From the cell containing the given text, extract its center point as (x, y) coordinate. 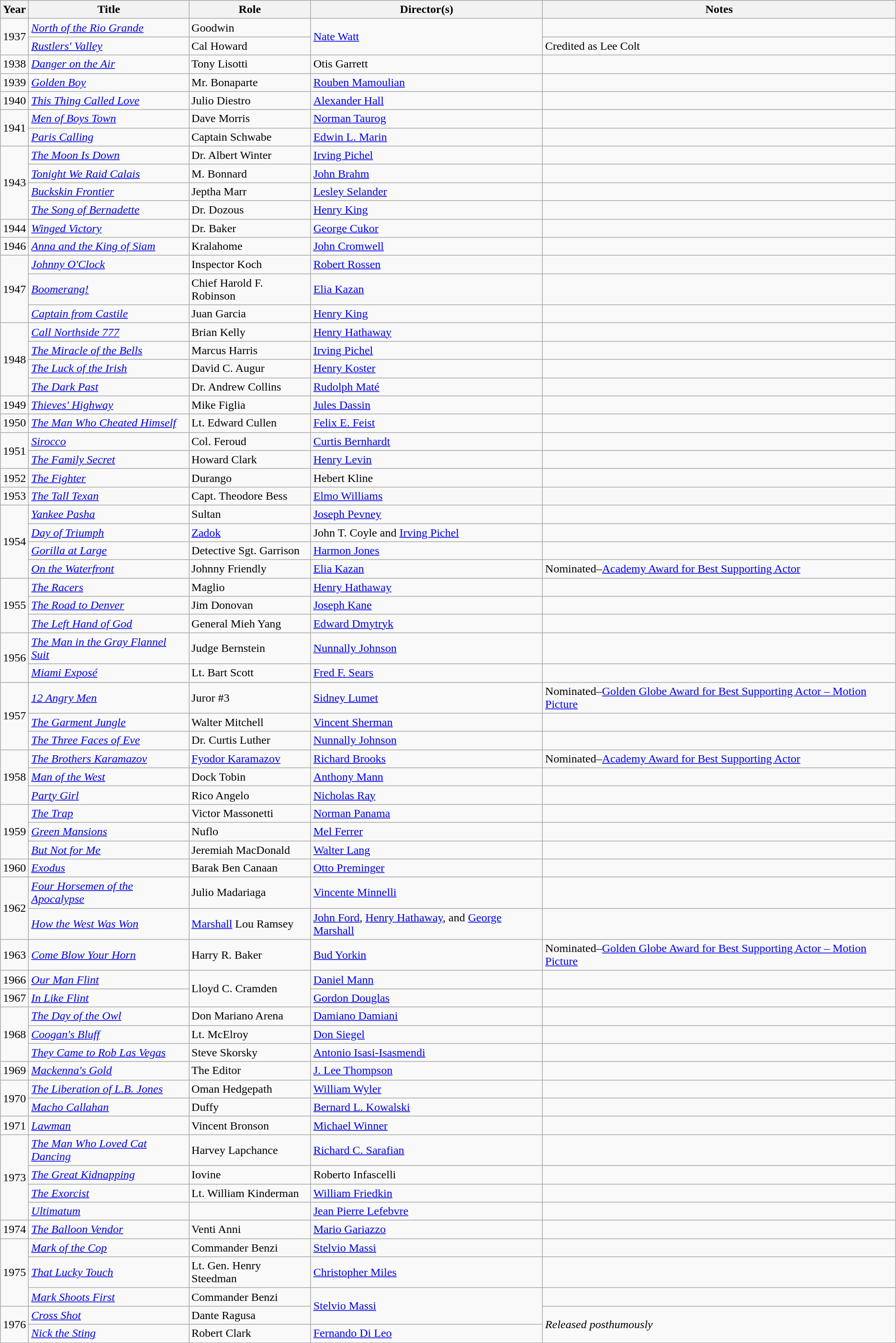
1944 (14, 228)
Walter Lang (426, 850)
Inspector Koch (250, 265)
Golden Boy (109, 82)
John Brahm (426, 173)
Joseph Pevney (426, 514)
Notes (719, 10)
The Trap (109, 813)
Chief Harold F. Robinson (250, 289)
Don Siegel (426, 1034)
1949 (14, 405)
Edward Dmytryk (426, 624)
Zadok (250, 533)
Marcus Harris (250, 350)
The Great Kidnapping (109, 1175)
1937 (14, 37)
The Brothers Karamazov (109, 759)
Yankee Pasha (109, 514)
The Road to Denver (109, 605)
1940 (14, 101)
The Miracle of the Bells (109, 350)
Steve Skorsky (250, 1052)
1954 (14, 541)
Rico Angelo (250, 795)
Brian Kelly (250, 332)
Tonight We Raid Calais (109, 173)
Thieves' Highway (109, 405)
How the West Was Won (109, 924)
1938 (14, 64)
That Lucky Touch (109, 1272)
1947 (14, 289)
Danger on the Air (109, 64)
The Balloon Vendor (109, 1230)
Judge Bernstein (250, 648)
Dave Morris (250, 119)
Director(s) (426, 10)
The Exorcist (109, 1193)
Bud Yorkin (426, 955)
1955 (14, 605)
Mario Gariazzo (426, 1230)
Curtis Bernhardt (426, 441)
Call Northside 777 (109, 332)
Bernard L. Kowalski (426, 1107)
The Moon Is Down (109, 155)
Dr. Andrew Collins (250, 387)
Mr. Bonaparte (250, 82)
Oman Hedgepath (250, 1089)
Robert Rossen (426, 265)
Marshall Lou Ramsey (250, 924)
Richard Brooks (426, 759)
Fred F. Sears (426, 673)
Gorilla at Large (109, 551)
General Mieh Yang (250, 624)
Felix E. Feist (426, 423)
Daniel Mann (426, 980)
George Cukor (426, 228)
Henry Koster (426, 369)
Year (14, 10)
Sirocco (109, 441)
1948 (14, 359)
The Fighter (109, 478)
Maglio (250, 587)
1969 (14, 1071)
In Like Flint (109, 998)
Rouben Mamoulian (426, 82)
Robert Clark (250, 1333)
The Editor (250, 1071)
Rudolph Maté (426, 387)
Don Mariano Arena (250, 1016)
Nick the Sting (109, 1333)
Juan Garcia (250, 314)
Cal Howard (250, 46)
Miami Exposé (109, 673)
Man of the West (109, 777)
The Dark Past (109, 387)
The Man in the Gray Flannel Suit (109, 648)
1967 (14, 998)
Barak Ben Canaan (250, 868)
Lloyd C. Cramden (250, 989)
Durango (250, 478)
Winged Victory (109, 228)
Boomerang! (109, 289)
Nate Watt (426, 37)
Fyodor Karamazov (250, 759)
Nuflo (250, 831)
Title (109, 10)
Jeptha Marr (250, 191)
Kralahome (250, 246)
Lt. Bart Scott (250, 673)
Macho Callahan (109, 1107)
Detective Sgt. Garrison (250, 551)
Elmo Williams (426, 496)
Jules Dassin (426, 405)
Coogan's Bluff (109, 1034)
The Man Who Loved Cat Dancing (109, 1150)
Lesley Selander (426, 191)
Sultan (250, 514)
Dr. Curtis Luther (250, 740)
J. Lee Thompson (426, 1071)
Buckskin Frontier (109, 191)
1951 (14, 450)
Harmon Jones (426, 551)
Otis Garrett (426, 64)
Howard Clark (250, 459)
Norman Taurog (426, 119)
Dr. Dozous (250, 210)
William Friedkin (426, 1193)
Antonio Isasi-Isasmendi (426, 1052)
Men of Boys Town (109, 119)
Venti Anni (250, 1230)
Fernando Di Leo (426, 1333)
Jean Pierre Lefebvre (426, 1211)
Joseph Kane (426, 605)
Norman Panama (426, 813)
William Wyler (426, 1089)
Johnny O'Clock (109, 265)
Dock Tobin (250, 777)
1946 (14, 246)
Cross Shot (109, 1315)
Michael Winner (426, 1125)
They Came to Rob Las Vegas (109, 1052)
1973 (14, 1177)
Jim Donovan (250, 605)
Credited as Lee Colt (719, 46)
The Tall Texan (109, 496)
1943 (14, 182)
Walter Mitchell (250, 722)
Lawman (109, 1125)
Alexander Hall (426, 101)
Juror #3 (250, 698)
John T. Coyle and Irving Pichel (426, 533)
1957 (14, 716)
Rustlers' Valley (109, 46)
Exodus (109, 868)
Hebert Kline (426, 478)
1952 (14, 478)
Col. Feroud (250, 441)
Role (250, 10)
The Racers (109, 587)
1960 (14, 868)
Julio Diestro (250, 101)
M. Bonnard (250, 173)
The Man Who Cheated Himself (109, 423)
Sidney Lumet (426, 698)
The Garment Jungle (109, 722)
Iovine (250, 1175)
Duffy (250, 1107)
1976 (14, 1324)
Our Man Flint (109, 980)
The Three Faces of Eve (109, 740)
1963 (14, 955)
Day of Triumph (109, 533)
Victor Massonetti (250, 813)
Johnny Friendly (250, 569)
Nicholas Ray (426, 795)
Paris Calling (109, 137)
Dr. Baker (250, 228)
Ultimatum (109, 1211)
1974 (14, 1230)
Harry R. Baker (250, 955)
Mike Figlia (250, 405)
Lt. Edward Cullen (250, 423)
But Not for Me (109, 850)
Christopher Miles (426, 1272)
Henry Levin (426, 459)
The Family Secret (109, 459)
The Luck of the Irish (109, 369)
Lt. Gen. Henry Steedman (250, 1272)
David C. Augur (250, 369)
Vincente Minnelli (426, 893)
Damiano Damiani (426, 1016)
1970 (14, 1098)
1939 (14, 82)
1959 (14, 831)
1950 (14, 423)
Mackenna's Gold (109, 1071)
Four Horsemen of the Apocalypse (109, 893)
Julio Madariaga (250, 893)
Harvey Lapchance (250, 1150)
Dante Ragusa (250, 1315)
1962 (14, 908)
Released posthumously (719, 1324)
1966 (14, 980)
The Song of Bernadette (109, 210)
1971 (14, 1125)
1956 (14, 658)
Lt. McElroy (250, 1034)
Goodwin (250, 28)
This Thing Called Love (109, 101)
Anna and the King of Siam (109, 246)
Anthony Mann (426, 777)
The Liberation of L.B. Jones (109, 1089)
Gordon Douglas (426, 998)
1958 (14, 777)
John Cromwell (426, 246)
Edwin L. Marin (426, 137)
Otto Preminger (426, 868)
1953 (14, 496)
Capt. Theodore Bess (250, 496)
Dr. Albert Winter (250, 155)
1975 (14, 1272)
Mel Ferrer (426, 831)
Captain from Castile (109, 314)
Vincent Sherman (426, 722)
Green Mansions (109, 831)
Jeremiah MacDonald (250, 850)
Mark of the Cop (109, 1248)
12 Angry Men (109, 698)
Captain Schwabe (250, 137)
On the Waterfront (109, 569)
Tony Lisotti (250, 64)
1968 (14, 1034)
1941 (14, 128)
Party Girl (109, 795)
John Ford, Henry Hathaway, and George Marshall (426, 924)
The Day of the Owl (109, 1016)
Richard C. Sarafian (426, 1150)
The Left Hand of God (109, 624)
Roberto Infascelli (426, 1175)
Mark Shoots First (109, 1297)
Vincent Bronson (250, 1125)
Lt. William Kinderman (250, 1193)
Come Blow Your Horn (109, 955)
North of the Rio Grande (109, 28)
